Determine the [x, y] coordinate at the center of the cell enclosing the given text.  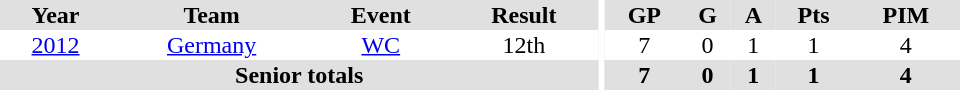
Pts [813, 15]
GP [644, 15]
PIM [906, 15]
Senior totals [299, 75]
Result [524, 15]
Team [212, 15]
Event [380, 15]
Year [56, 15]
G [708, 15]
12th [524, 45]
Germany [212, 45]
A [753, 15]
2012 [56, 45]
WC [380, 45]
